For the text-containing cell, return its midpoint in [x, y] coordinate format. 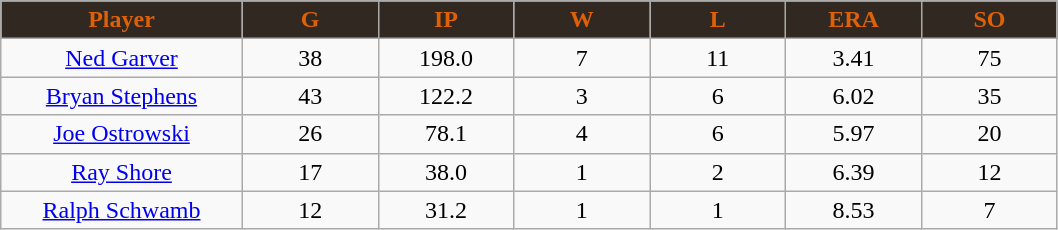
W [582, 20]
122.2 [446, 96]
SO [989, 20]
4 [582, 134]
6.02 [854, 96]
6.39 [854, 172]
G [310, 20]
IP [446, 20]
Player [122, 20]
38.0 [446, 172]
31.2 [446, 210]
26 [310, 134]
17 [310, 172]
78.1 [446, 134]
Ned Garver [122, 58]
ERA [854, 20]
75 [989, 58]
20 [989, 134]
L [718, 20]
11 [718, 58]
43 [310, 96]
3 [582, 96]
Ralph Schwamb [122, 210]
38 [310, 58]
198.0 [446, 58]
5.97 [854, 134]
Joe Ostrowski [122, 134]
8.53 [854, 210]
2 [718, 172]
Ray Shore [122, 172]
35 [989, 96]
3.41 [854, 58]
Bryan Stephens [122, 96]
